Extract the (x, y) coordinate from the center of the cell holding the provided text.  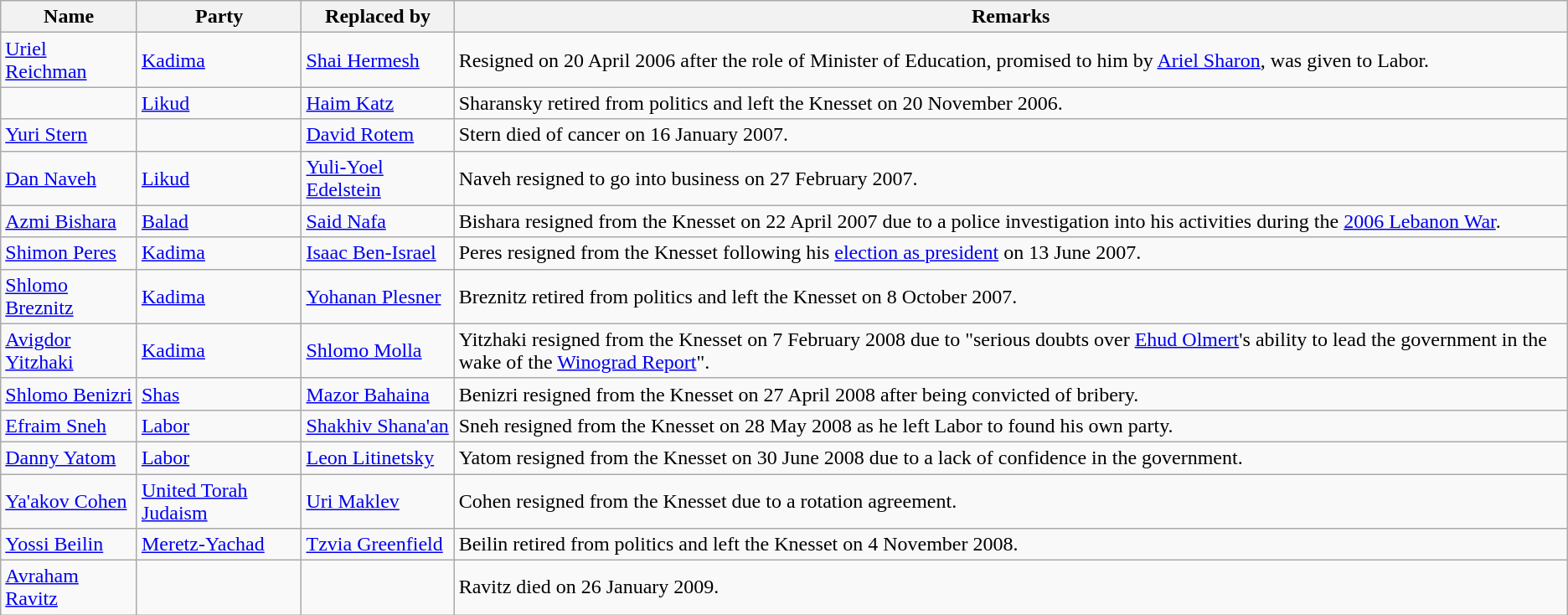
Replaced by (378, 17)
Name (69, 17)
Breznitz retired from politics and left the Knesset on 8 October 2007. (1010, 297)
Remarks (1010, 17)
Yuli-Yoel Edelstein (378, 178)
David Rotem (378, 135)
Shakhiv Shana'an (378, 426)
Danny Yatom (69, 457)
Efraim Sneh (69, 426)
Yohanan Plesner (378, 297)
Uri Maklev (378, 501)
Benizri resigned from the Knesset on 27 April 2008 after being convicted of bribery. (1010, 394)
Sneh resigned from the Knesset on 28 May 2008 as he left Labor to found his own party. (1010, 426)
Yossi Beilin (69, 545)
Naveh resigned to go into business on 27 February 2007. (1010, 178)
Shas (219, 394)
Isaac Ben-Israel (378, 253)
Peres resigned from the Knesset following his election as president on 13 June 2007. (1010, 253)
Resigned on 20 April 2006 after the role of Minister of Education, promised to him by Ariel Sharon, was given to Labor. (1010, 60)
Party (219, 17)
Uriel Reichman (69, 60)
Shai Hermesh (378, 60)
Dan Naveh (69, 178)
United Torah Judaism (219, 501)
Mazor Bahaina (378, 394)
Said Nafa (378, 221)
Shlomo Molla (378, 350)
Yuri Stern (69, 135)
Avigdor Yitzhaki (69, 350)
Azmi Bishara (69, 221)
Beilin retired from politics and left the Knesset on 4 November 2008. (1010, 545)
Bishara resigned from the Knesset on 22 April 2007 due to a police investigation into his activities during the 2006 Lebanon War. (1010, 221)
Meretz-Yachad (219, 545)
Leon Litinetsky (378, 457)
Cohen resigned from the Knesset due to a rotation agreement. (1010, 501)
Ya'akov Cohen (69, 501)
Shlomo Breznitz (69, 297)
Shimon Peres (69, 253)
Shlomo Benizri (69, 394)
Haim Katz (378, 103)
Balad (219, 221)
Sharansky retired from politics and left the Knesset on 20 November 2006. (1010, 103)
Stern died of cancer on 16 January 2007. (1010, 135)
Tzvia Greenfield (378, 545)
Avraham Ravitz (69, 588)
Ravitz died on 26 January 2009. (1010, 588)
Yatom resigned from the Knesset on 30 June 2008 due to a lack of confidence in the government. (1010, 457)
